Extract the (X, Y) coordinate from the center of the cell holding the provided text.  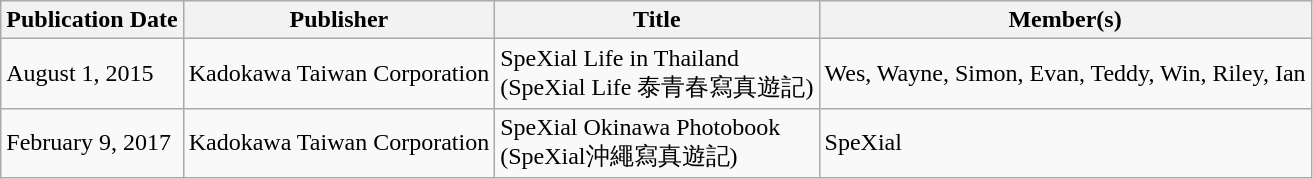
Publisher (339, 20)
SpeXial (1065, 143)
August 1, 2015 (92, 74)
Member(s) (1065, 20)
Wes, Wayne, Simon, Evan, Teddy, Win, Riley, Ian (1065, 74)
February 9, 2017 (92, 143)
SpeXial Life in Thailand(SpeXial Life 泰青春寫真遊記) (657, 74)
Publication Date (92, 20)
Title (657, 20)
SpeXial Okinawa Photobook(SpeXial沖繩寫真遊記) (657, 143)
